Output the (X, Y) coordinate of the center of the cell containing the given text.  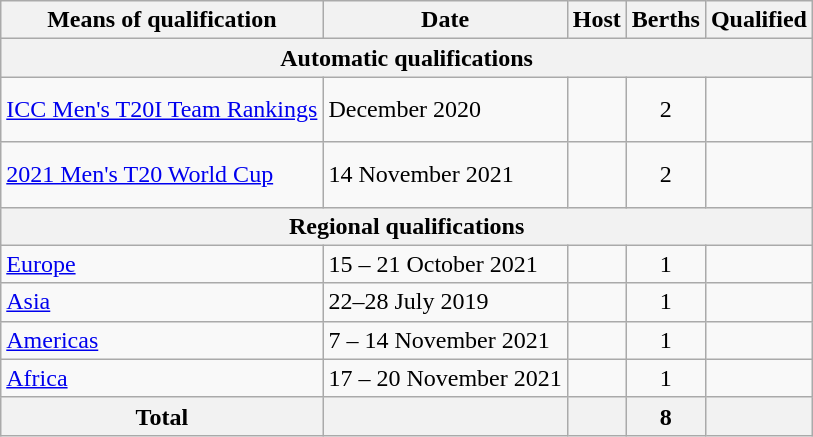
Regional qualifications (407, 226)
Host (596, 20)
Americas (162, 340)
ICC Men's T20I Team Rankings (162, 110)
Africa (162, 378)
Berths (666, 20)
Automatic qualifications (407, 58)
Europe (162, 264)
December 2020 (445, 110)
14 November 2021 (445, 174)
8 (666, 416)
15 – 21 October 2021 (445, 264)
17 – 20 November 2021 (445, 378)
2021 Men's T20 World Cup (162, 174)
Means of qualification (162, 20)
Qualified (758, 20)
22–28 July 2019 (445, 302)
7 – 14 November 2021 (445, 340)
Asia (162, 302)
Total (162, 416)
Date (445, 20)
